Capture the cell that displays the provided text and extract its (X, Y) central coordinate. 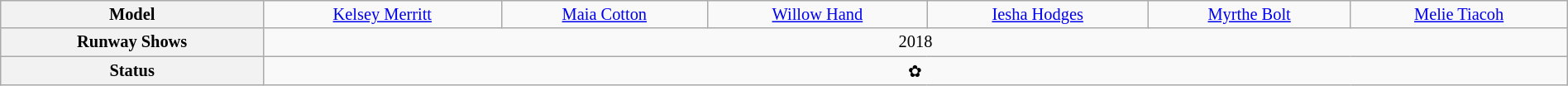
Model (132, 14)
Status (132, 71)
Melie Tiacoh (1459, 14)
Runway Shows (132, 42)
Iesha Hodges (1037, 14)
Maia Cotton (605, 14)
Willow Hand (817, 14)
2018 (916, 42)
Kelsey Merritt (382, 14)
✿ (916, 71)
Myrthe Bolt (1249, 14)
